Capture the cell that displays the provided text and extract its (X, Y) central coordinate. 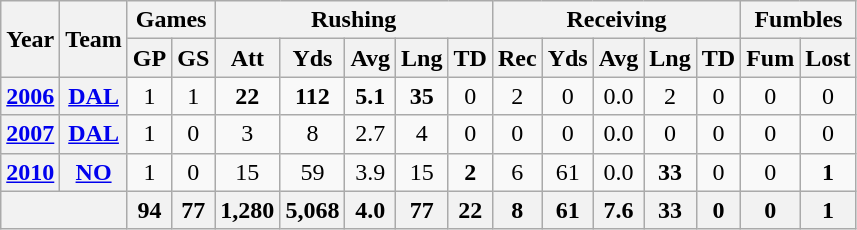
5.1 (370, 96)
Fum (770, 58)
Rushing (354, 20)
112 (312, 96)
2010 (30, 172)
2006 (30, 96)
6 (517, 172)
Att (248, 58)
Year (30, 39)
2007 (30, 134)
Fumbles (798, 20)
2.7 (370, 134)
59 (312, 172)
94 (149, 210)
3 (248, 134)
Team (94, 39)
GS (194, 58)
Games (170, 20)
35 (422, 96)
Rec (517, 58)
Receiving (616, 20)
4 (422, 134)
1,280 (248, 210)
Lost (828, 58)
5,068 (312, 210)
NO (94, 172)
3.9 (370, 172)
GP (149, 58)
4.0 (370, 210)
7.6 (618, 210)
